Find where the given text appears and provide that cell's center as (X, Y) coordinate. 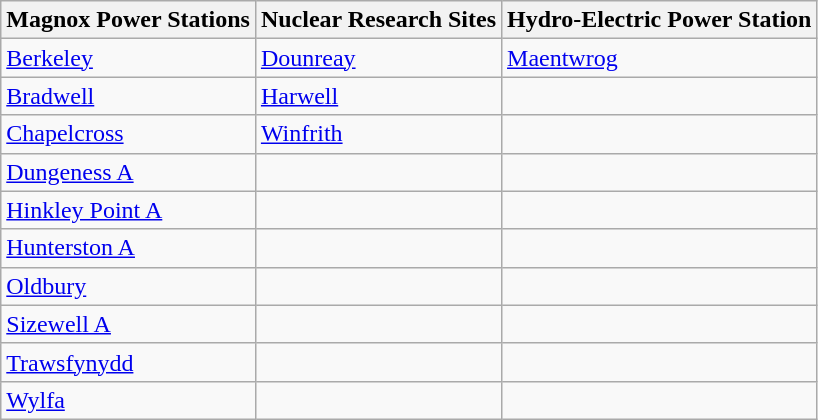
Chapelcross (128, 134)
Dungeness A (128, 172)
Sizewell A (128, 324)
Bradwell (128, 96)
Hinkley Point A (128, 210)
Trawsfynydd (128, 362)
Oldbury (128, 286)
Hydro-Electric Power Station (660, 20)
Harwell (378, 96)
Dounreay (378, 58)
Winfrith (378, 134)
Nuclear Research Sites (378, 20)
Berkeley (128, 58)
Maentwrog (660, 58)
Wylfa (128, 400)
Hunterston A (128, 248)
Magnox Power Stations (128, 20)
